Return (x, y) of the center of cell containing provided text 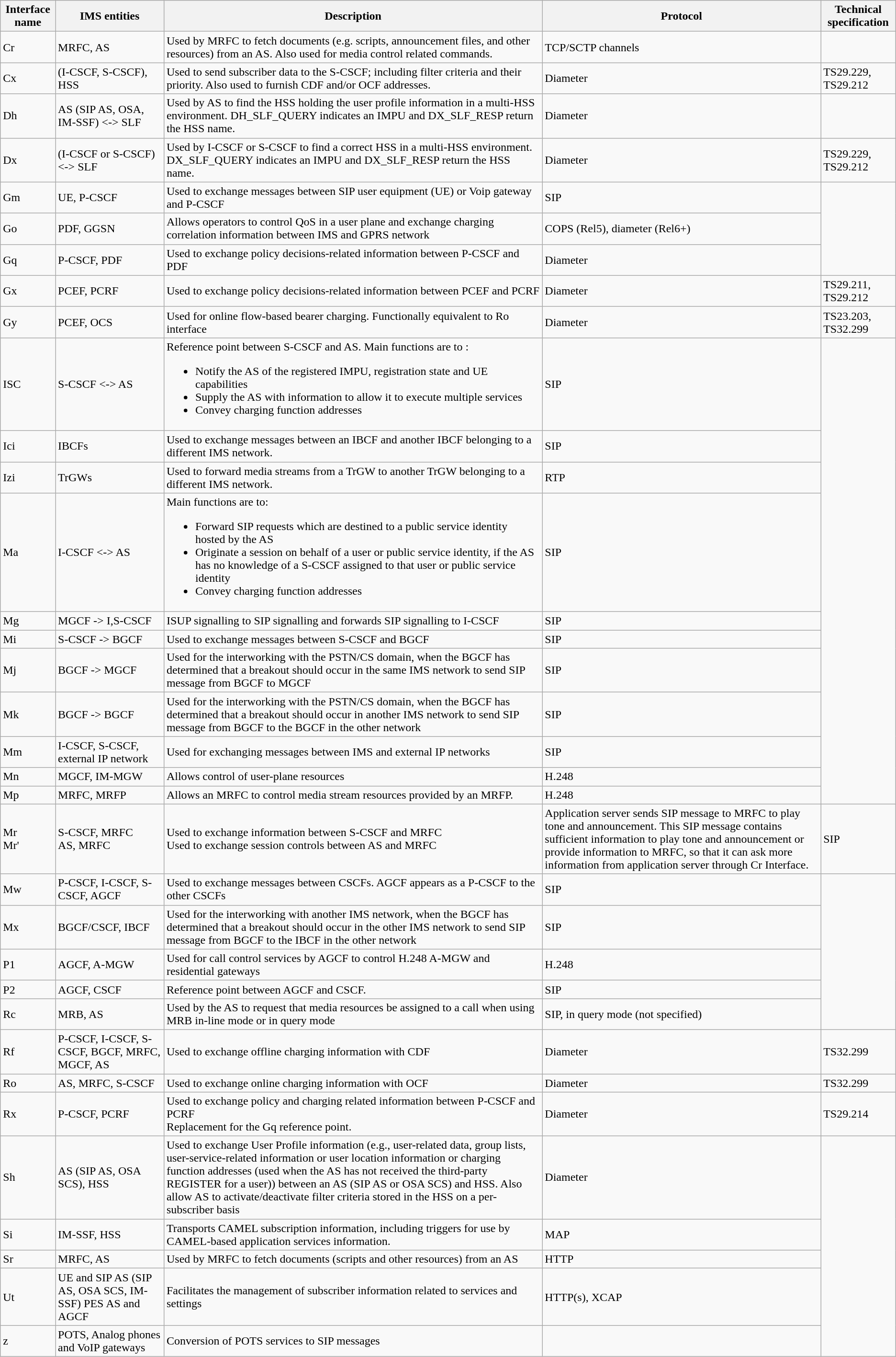
Used by I-CSCF or S-CSCF to find a correct HSS in a multi-HSS environment. DX_SLF_QUERY indicates an IMPU and DX_SLF_RESP return the HSS name. (353, 160)
S-CSCF, MRFCAS, MRFC (110, 839)
Sr (28, 1259)
Dx (28, 160)
BGCF -> BGCF (110, 714)
Rx (28, 1114)
AS, MRFC, S-CSCF (110, 1083)
Used to exchange policy and charging related information between P-CSCF and PCRFReplacement for the Gq reference point. (353, 1114)
Reference point between AGCF and CSCF. (353, 989)
Gx (28, 291)
AS (SIP AS, OSA SCS), HSS (110, 1178)
Allows an MRFC to control media stream resources provided by an MRFP. (353, 795)
RTP (682, 477)
Gm (28, 197)
TS23.203, TS32.299 (859, 322)
Mx (28, 927)
Izi (28, 477)
MGCF, IM-MGW (110, 777)
Rf (28, 1052)
S-CSCF <-> AS (110, 384)
Mm (28, 752)
Used to send subscriber data to the S-CSCF; including filter criteria and their priority. Also used to furnish CDF and/or OCF addresses. (353, 79)
TS29.211, TS29.212 (859, 291)
z (28, 1341)
Used for online flow-based bearer charging. Functionally equivalent to Ro interface (353, 322)
Mw (28, 890)
Ut (28, 1297)
Used to exchange messages between an IBCF and another IBCF belonging to a different IMS network. (353, 446)
UE and SIP AS (SIP AS, OSA SCS, IM-SSF) PES AS and AGCF (110, 1297)
Dh (28, 116)
Mj (28, 670)
Used for exchanging messages between IMS and external IP networks (353, 752)
Description (353, 16)
Used to exchange messages between S-CSCF and BGCF (353, 639)
HTTP(s), XCAP (682, 1297)
PDF, GGSN (110, 229)
COPS (Rel5), diameter (Rel6+) (682, 229)
TS29.214 (859, 1114)
P-CSCF, PDF (110, 260)
MrMr' (28, 839)
Used to exchange messages between CSCFs. AGCF appears as a P-CSCF to the other CSCFs (353, 890)
S-CSCF -> BGCF (110, 639)
Used to forward media streams from a TrGW to another TrGW belonging to a different IMS network. (353, 477)
MAP (682, 1234)
PCEF, PCRF (110, 291)
Mi (28, 639)
P-CSCF, PCRF (110, 1114)
Transports CAMEL subscription information, including triggers for use by CAMEL-based application services information. (353, 1234)
Technical specification (859, 16)
P2 (28, 989)
SIP, in query mode (not specified) (682, 1014)
Used to exchange policy decisions-related information between P-CSCF and PDF (353, 260)
Gy (28, 322)
TCP/SCTP channels (682, 47)
Used to exchange messages between SIP user equipment (UE) or Voip gateway and P-CSCF (353, 197)
BGCF -> MGCF (110, 670)
ISUP signalling to SIP signalling and forwards SIP signalling to I-CSCF (353, 621)
Gq (28, 260)
MRFC, MRFP (110, 795)
Protocol (682, 16)
Used to exchange policy decisions-related information between PCEF and PCRF (353, 291)
Ro (28, 1083)
Sh (28, 1178)
Ici (28, 446)
Used by MRFC to fetch documents (scripts and other resources) from an AS (353, 1259)
Ma (28, 553)
TrGWs (110, 477)
Cr (28, 47)
MGCF -> I,S-CSCF (110, 621)
Used to exchange information between S-CSCF and MRFCUsed to exchange session controls between AS and MRFC (353, 839)
IM-SSF, HSS (110, 1234)
BGCF/CSCF, IBCF (110, 927)
AGCF, CSCF (110, 989)
Facilitates the management of subscriber information related to services and settings (353, 1297)
(I-CSCF or S-CSCF) <-> SLF (110, 160)
Used for call control services by AGCF to control H.248 A-MGW and residential gateways (353, 964)
Allows operators to control QoS in a user plane and exchange charging correlation information between IMS and GPRS network (353, 229)
Mp (28, 795)
Used by MRFC to fetch documents (e.g. scripts, announcement files, and other resources) from an AS. Also used for media control related commands. (353, 47)
AS (SIP AS, OSA, IM-SSF) <-> SLF (110, 116)
Rc (28, 1014)
(I-CSCF, S-CSCF), HSS (110, 79)
Used by the AS to request that media resources be assigned to a call when using MRB in-line mode or in query mode (353, 1014)
Used to exchange offline charging information with CDF (353, 1052)
P-CSCF, I-CSCF, S-CSCF, BGCF, MRFC, MGCF, AS (110, 1052)
Go (28, 229)
Used to exchange online charging information with OCF (353, 1083)
Mn (28, 777)
HTTP (682, 1259)
I-CSCF, S-CSCF, external IP network (110, 752)
I-CSCF <-> AS (110, 553)
ISC (28, 384)
Mk (28, 714)
IMS entities (110, 16)
IBCFs (110, 446)
Conversion of POTS services to SIP messages (353, 1341)
Cx (28, 79)
Si (28, 1234)
UE, P-CSCF (110, 197)
Allows control of user-plane resources (353, 777)
P-CSCF, I-CSCF, S-CSCF, AGCF (110, 890)
Mg (28, 621)
MRB, AS (110, 1014)
P1 (28, 964)
Interface name (28, 16)
AGCF, A-MGW (110, 964)
PCEF, OCS (110, 322)
POTS, Analog phones and VoIP gateways (110, 1341)
